Scan for the cell matching the given text and deliver its (x, y) coordinate at center. 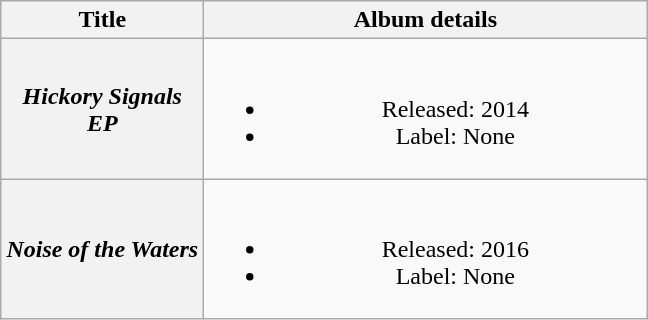
Title (102, 20)
Hickory Signals EP (102, 109)
Released: 2014Label: None (426, 109)
Released: 2016Label: None (426, 249)
Album details (426, 20)
Noise of the Waters (102, 249)
